Provide the (x, y) coordinate of the cell's center where the given text is located.  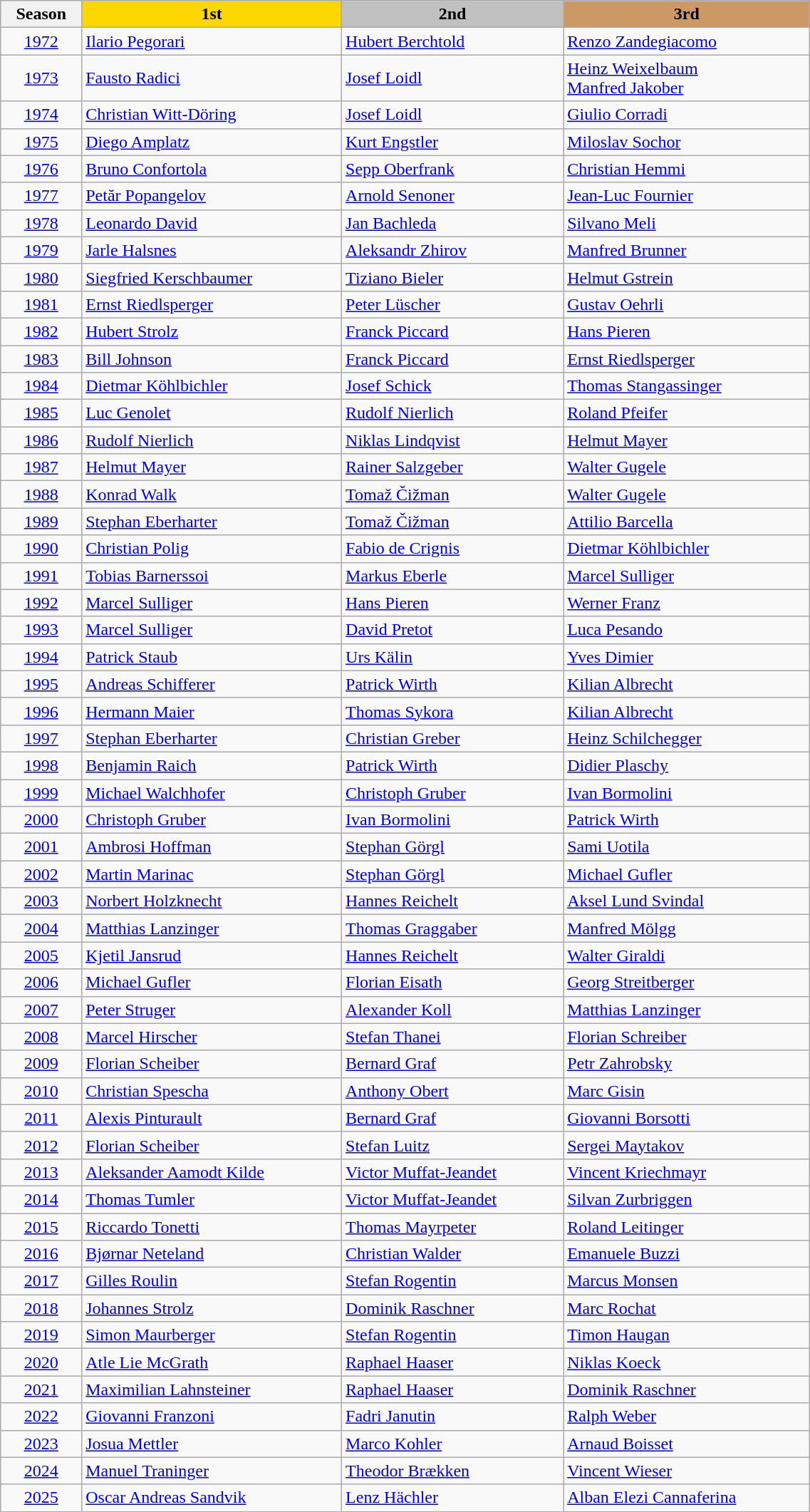
Marcel Hirscher (212, 1037)
1981 (41, 304)
1979 (41, 250)
Bruno Confortola (212, 169)
1997 (41, 738)
Jean-Luc Fournier (687, 196)
Marc Rochat (687, 1308)
Theodor Brækken (453, 1471)
2006 (41, 983)
2013 (41, 1172)
Sepp Oberfrank (453, 169)
Fadri Janutin (453, 1417)
2016 (41, 1254)
Stefan Luitz (453, 1145)
Stefan Thanei (453, 1037)
Petăr Popangelov (212, 196)
Jan Bachleda (453, 223)
Johannes Strolz (212, 1308)
Gilles Roulin (212, 1281)
Ambrosi Hoffman (212, 847)
Siegfried Kerschbaumer (212, 277)
Giulio Corradi (687, 115)
Miloslav Sochor (687, 142)
Petr Zahrobsky (687, 1064)
Arnold Senoner (453, 196)
Josua Mettler (212, 1444)
Manfred Brunner (687, 250)
2005 (41, 956)
Vincent Wieser (687, 1471)
Fabio de Crignis (453, 549)
David Pretot (453, 630)
1992 (41, 603)
1998 (41, 765)
Maximilian Lahnsteiner (212, 1389)
Alexis Pinturault (212, 1118)
Giovanni Borsotti (687, 1118)
Riccardo Tonetti (212, 1226)
Tiziano Bieler (453, 277)
Luc Genolet (212, 413)
Peter Struger (212, 1010)
Ilario Pegorari (212, 41)
Christian Spescha (212, 1091)
Benjamin Raich (212, 765)
Bjørnar Neteland (212, 1254)
Arnaud Boisset (687, 1444)
2024 (41, 1471)
Silvan Zurbriggen (687, 1199)
3rd (687, 14)
Konrad Walk (212, 494)
Peter Lüscher (453, 304)
1991 (41, 576)
Bill Johnson (212, 358)
Marco Kohler (453, 1444)
Thomas Stangassinger (687, 386)
Jarle Halsnes (212, 250)
Christian Witt-Döring (212, 115)
Niklas Lindqvist (453, 440)
Heinz Weixelbaum Manfred Jakober (687, 78)
1974 (41, 115)
1976 (41, 169)
1975 (41, 142)
Thomas Tumler (212, 1199)
2018 (41, 1308)
2000 (41, 820)
1989 (41, 522)
1995 (41, 684)
2010 (41, 1091)
Roland Pfeifer (687, 413)
2001 (41, 847)
Anthony Obert (453, 1091)
Christian Walder (453, 1254)
Ralph Weber (687, 1417)
2017 (41, 1281)
Florian Schreiber (687, 1037)
Thomas Mayrpeter (453, 1226)
2025 (41, 1498)
1980 (41, 277)
1987 (41, 467)
Manfred Mölgg (687, 928)
Christian Greber (453, 738)
Norbert Holzknecht (212, 901)
1973 (41, 78)
1994 (41, 657)
2022 (41, 1417)
1982 (41, 331)
Thomas Sykora (453, 711)
Marc Gisin (687, 1091)
Michael Walchhofer (212, 793)
1996 (41, 711)
1972 (41, 41)
Florian Eisath (453, 983)
Emanuele Buzzi (687, 1254)
Christian Hemmi (687, 169)
Yves Dimier (687, 657)
Giovanni Franzoni (212, 1417)
2009 (41, 1064)
2014 (41, 1199)
Roland Leitinger (687, 1226)
Gustav Oehrli (687, 304)
2011 (41, 1118)
Hubert Berchtold (453, 41)
1993 (41, 630)
Timon Haugan (687, 1335)
1984 (41, 386)
Martin Marinac (212, 874)
Aksel Lund Svindal (687, 901)
2004 (41, 928)
Diego Amplatz (212, 142)
Marcus Monsen (687, 1281)
Atle Lie McGrath (212, 1362)
1999 (41, 793)
2012 (41, 1145)
Sami Uotila (687, 847)
Urs Kälin (453, 657)
2021 (41, 1389)
Season (41, 14)
Kjetil Jansrud (212, 956)
Heinz Schilchegger (687, 738)
1986 (41, 440)
Rainer Salzgeber (453, 467)
2015 (41, 1226)
Aleksandr Zhirov (453, 250)
Christian Polig (212, 549)
Werner Franz (687, 603)
Manuel Traninger (212, 1471)
Vincent Kriechmayr (687, 1172)
Andreas Schifferer (212, 684)
Fausto Radici (212, 78)
Niklas Koeck (687, 1362)
Aleksander Aamodt Kilde (212, 1172)
Georg Streitberger (687, 983)
Simon Maurberger (212, 1335)
Sergei Maytakov (687, 1145)
1977 (41, 196)
Alexander Koll (453, 1010)
2008 (41, 1037)
1985 (41, 413)
Hubert Strolz (212, 331)
1st (212, 14)
Helmut Gstrein (687, 277)
Luca Pesando (687, 630)
2020 (41, 1362)
2nd (453, 14)
Oscar Andreas Sandvik (212, 1498)
Kurt Engstler (453, 142)
2019 (41, 1335)
2007 (41, 1010)
Patrick Staub (212, 657)
Renzo Zandegiacomo (687, 41)
Markus Eberle (453, 576)
1988 (41, 494)
1978 (41, 223)
Hermann Maier (212, 711)
1983 (41, 358)
Leonardo David (212, 223)
2002 (41, 874)
2023 (41, 1444)
Josef Schick (453, 386)
Lenz Hächler (453, 1498)
Didier Plaschy (687, 765)
Thomas Graggaber (453, 928)
2003 (41, 901)
Walter Giraldi (687, 956)
Silvano Meli (687, 223)
Tobias Barnerssoi (212, 576)
1990 (41, 549)
Alban Elezi Cannaferina (687, 1498)
Attilio Barcella (687, 522)
